Determine the (X, Y) coordinate at the center of the cell enclosing the given text.  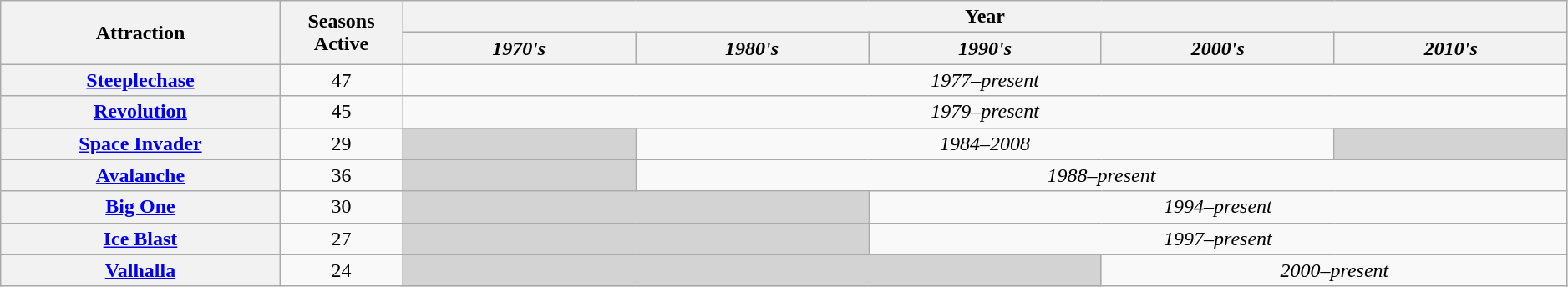
36 (341, 175)
45 (341, 112)
Avalanche (140, 175)
1979–present (986, 112)
1988–present (1102, 175)
29 (341, 143)
27 (341, 239)
Valhalla (140, 270)
47 (341, 80)
2000's (1218, 48)
Attraction (140, 33)
Space Invader (140, 143)
Year (986, 17)
30 (341, 207)
Seasons Active (341, 33)
1990's (986, 48)
Big One (140, 207)
1980's (752, 48)
2000–present (1334, 270)
24 (341, 270)
1994–present (1218, 207)
2010's (1450, 48)
Ice Blast (140, 239)
1984–2008 (986, 143)
1997–present (1218, 239)
Revolution (140, 112)
Steeplechase (140, 80)
1977–present (986, 80)
1970's (520, 48)
